Capture the cell that displays the provided text and extract its [X, Y] central coordinate. 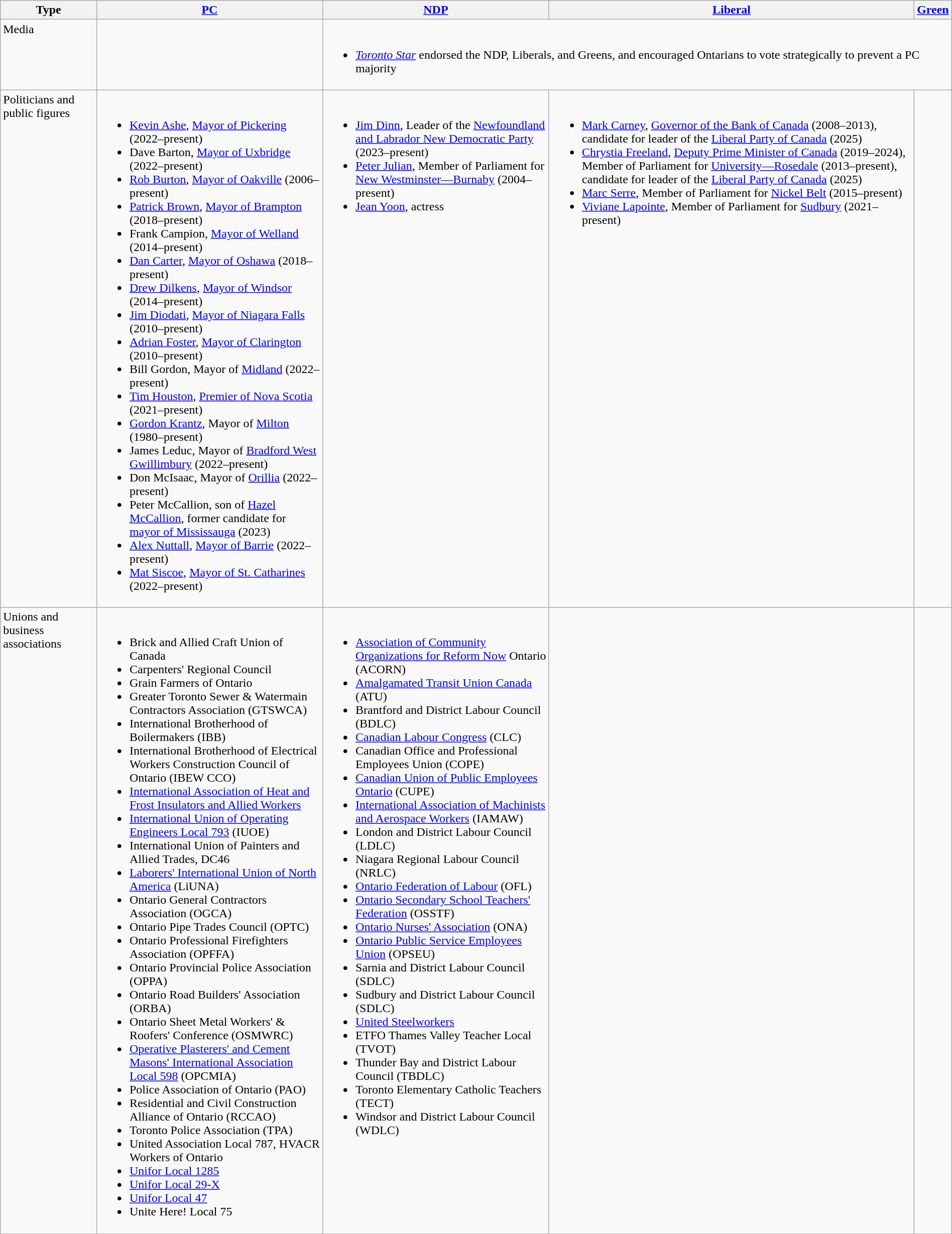
Politicians and public figures [49, 348]
PC [209, 10]
Type [49, 10]
Unions and business associations [49, 921]
NDP [436, 10]
Media [49, 55]
Green [933, 10]
Toronto Star endorsed the NDP, Liberals, and Greens, and encouraged Ontarians to vote strategically to prevent a PC majority [638, 55]
Liberal [731, 10]
